From the cell containing the given text, extract its center point as [X, Y] coordinate. 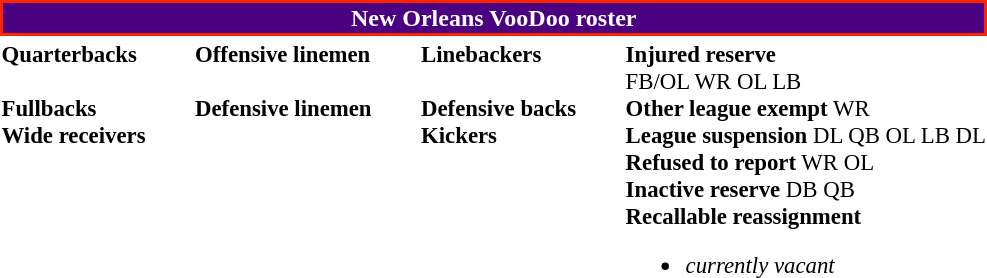
New Orleans VooDoo roster [494, 18]
